Find where the given text appears and provide that cell's center as [X, Y] coordinate. 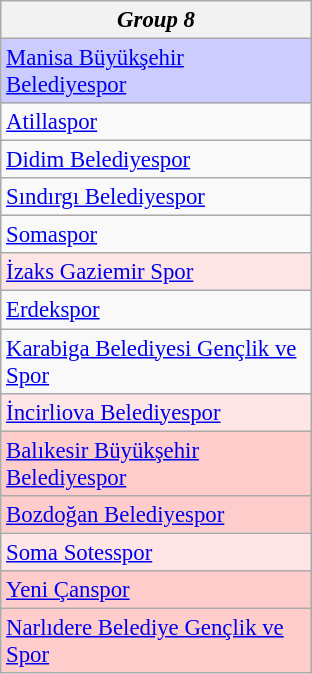
Soma Sotesspor [156, 552]
Somaspor [156, 235]
Group 8 [156, 20]
Karabiga Belediyesi Gençlik ve Spor [156, 362]
Bozdoğan Belediyespor [156, 514]
Erdekspor [156, 310]
İncirliova Belediyespor [156, 412]
Narlıdere Belediye Gençlik ve Spor [156, 640]
Atillaspor [156, 122]
İzaks Gaziemir Spor [156, 273]
Didim Belediyespor [156, 160]
Yeni Çanspor [156, 590]
Sındırgı Belediyespor [156, 197]
Balıkesir Büyükşehir Belediyespor [156, 464]
Manisa Büyükşehir Belediyespor [156, 72]
